Scan for the cell matching the given text and deliver its (X, Y) coordinate at center. 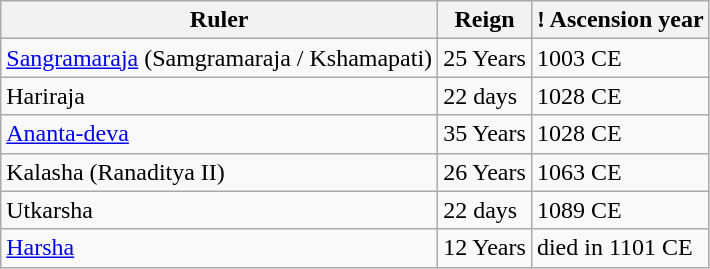
Kalasha (Ranaditya II) (220, 172)
26 Years (485, 172)
25 Years (485, 58)
Reign (485, 20)
Ruler (220, 20)
1063 CE (620, 172)
35 Years (485, 134)
12 Years (485, 248)
1003 CE (620, 58)
died in 1101 CE (620, 248)
Hariraja (220, 96)
Utkarsha (220, 210)
Sangramaraja (Samgramaraja / Kshamapati) (220, 58)
1089 CE (620, 210)
Harsha (220, 248)
Ananta-deva (220, 134)
! Ascension year (620, 20)
